Detect which cell encompasses the target text, then output its (x, y) center coordinate. 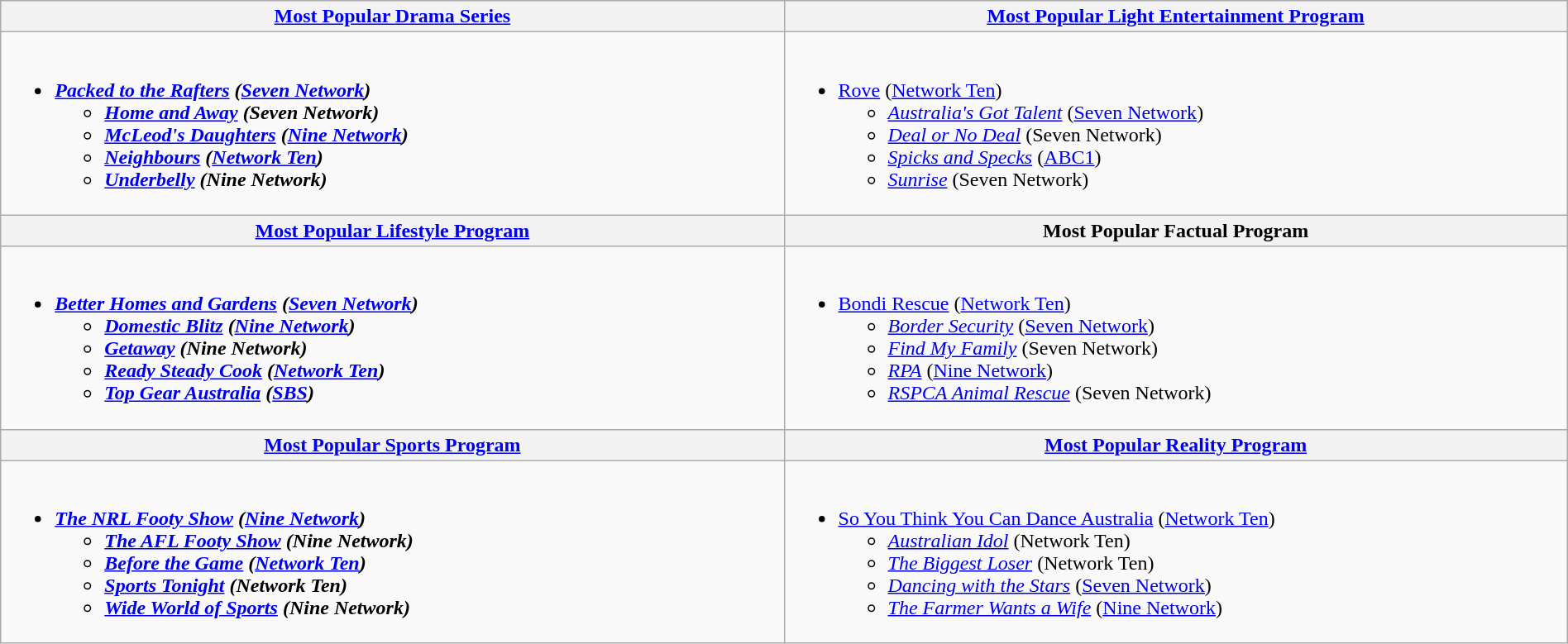
Most Popular Sports Program (392, 445)
Most Popular Factual Program (1176, 231)
Bondi Rescue (Network Ten)Border Security (Seven Network)Find My Family (Seven Network)RPA (Nine Network)RSPCA Animal Rescue (Seven Network) (1176, 337)
Better Homes and Gardens (Seven Network)Domestic Blitz (Nine Network)Getaway (Nine Network)Ready Steady Cook (Network Ten)Top Gear Australia (SBS) (392, 337)
Most Popular Lifestyle Program (392, 231)
Most Popular Drama Series (392, 17)
Packed to the Rafters (Seven Network)Home and Away (Seven Network)McLeod's Daughters (Nine Network)Neighbours (Network Ten)Underbelly (Nine Network) (392, 124)
Most Popular Reality Program (1176, 445)
Rove (Network Ten)Australia's Got Talent (Seven Network)Deal or No Deal (Seven Network)Spicks and Specks (ABC1)Sunrise (Seven Network) (1176, 124)
Most Popular Light Entertainment Program (1176, 17)
